Capture the cell that displays the provided text and extract its [x, y] central coordinate. 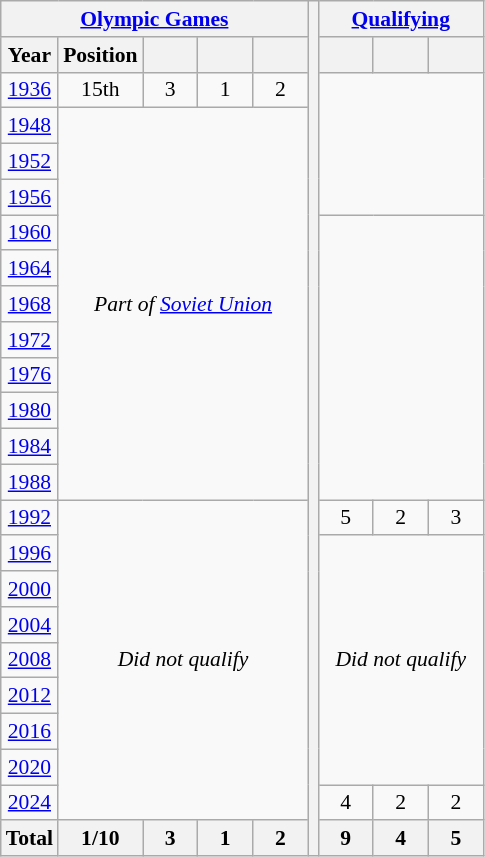
2012 [30, 696]
1992 [30, 518]
1976 [30, 375]
Position [100, 55]
1948 [30, 126]
2008 [30, 660]
2000 [30, 589]
1968 [30, 304]
Qualifying [400, 19]
2024 [30, 803]
1956 [30, 197]
1988 [30, 482]
Part of Soviet Union [183, 304]
9 [346, 839]
1964 [30, 269]
1952 [30, 162]
1960 [30, 233]
1984 [30, 447]
1996 [30, 554]
Total [30, 839]
1972 [30, 340]
2020 [30, 767]
1936 [30, 90]
Olympic Games [154, 19]
15th [100, 90]
1980 [30, 411]
2004 [30, 625]
1/10 [100, 839]
Year [30, 55]
2016 [30, 732]
